Provide the (X, Y) coordinate of the cell's center where the given text is located.  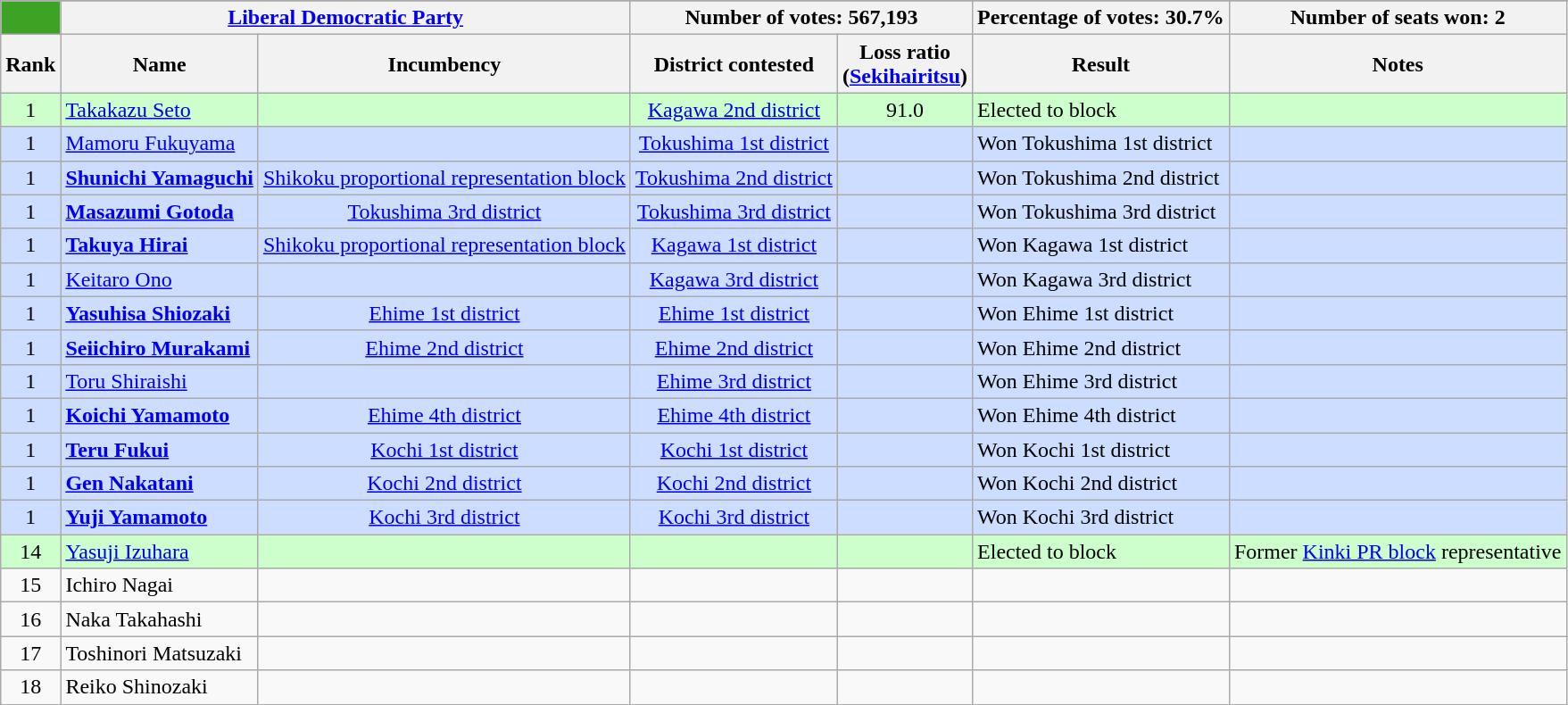
Won Kochi 2nd district (1101, 484)
Won Ehime 3rd district (1101, 381)
Naka Takahashi (160, 619)
Won Kochi 3rd district (1101, 518)
Incumbency (444, 64)
Won Ehime 4th district (1101, 415)
Takuya Hirai (160, 245)
Seiichiro Murakami (160, 347)
Tokushima 2nd district (734, 178)
17 (30, 653)
Kagawa 2nd district (734, 110)
Ehime 3rd district (734, 381)
Kagawa 3rd district (734, 279)
Number of votes: 567,193 (801, 18)
Won Tokushima 2nd district (1101, 178)
Name (160, 64)
Kagawa 1st district (734, 245)
Won Kochi 1st district (1101, 449)
91.0 (905, 110)
Koichi Yamamoto (160, 415)
14 (30, 552)
Yasuhisa Shiozaki (160, 313)
Number of seats won: 2 (1398, 18)
Result (1101, 64)
Tokushima 1st district (734, 144)
Won Ehime 1st district (1101, 313)
Yuji Yamamoto (160, 518)
Former Kinki PR block representative (1398, 552)
16 (30, 619)
Mamoru Fukuyama (160, 144)
Liberal Democratic Party (346, 18)
Loss ratio(Sekihairitsu) (905, 64)
Takakazu Seto (160, 110)
Toshinori Matsuzaki (160, 653)
Ichiro Nagai (160, 585)
Percentage of votes: 30.7% (1101, 18)
Keitaro Ono (160, 279)
Yasuji Izuhara (160, 552)
15 (30, 585)
District contested (734, 64)
Rank (30, 64)
Won Tokushima 3rd district (1101, 211)
Reiko Shinozaki (160, 687)
Won Kagawa 1st district (1101, 245)
Won Tokushima 1st district (1101, 144)
Shunichi Yamaguchi (160, 178)
Won Ehime 2nd district (1101, 347)
Toru Shiraishi (160, 381)
Won Kagawa 3rd district (1101, 279)
Notes (1398, 64)
Gen Nakatani (160, 484)
Masazumi Gotoda (160, 211)
18 (30, 687)
Teru Fukui (160, 449)
